Detect which cell encompasses the target text, then output its [X, Y] center coordinate. 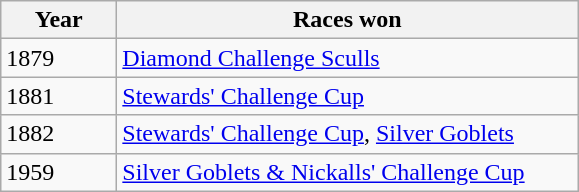
1959 [59, 172]
Stewards' Challenge Cup [348, 96]
1882 [59, 134]
1879 [59, 58]
Stewards' Challenge Cup, Silver Goblets [348, 134]
1881 [59, 96]
Diamond Challenge Sculls [348, 58]
Races won [348, 20]
Year [59, 20]
Silver Goblets & Nickalls' Challenge Cup [348, 172]
